Provide the [x, y] coordinate of the cell's center where the given text is located.  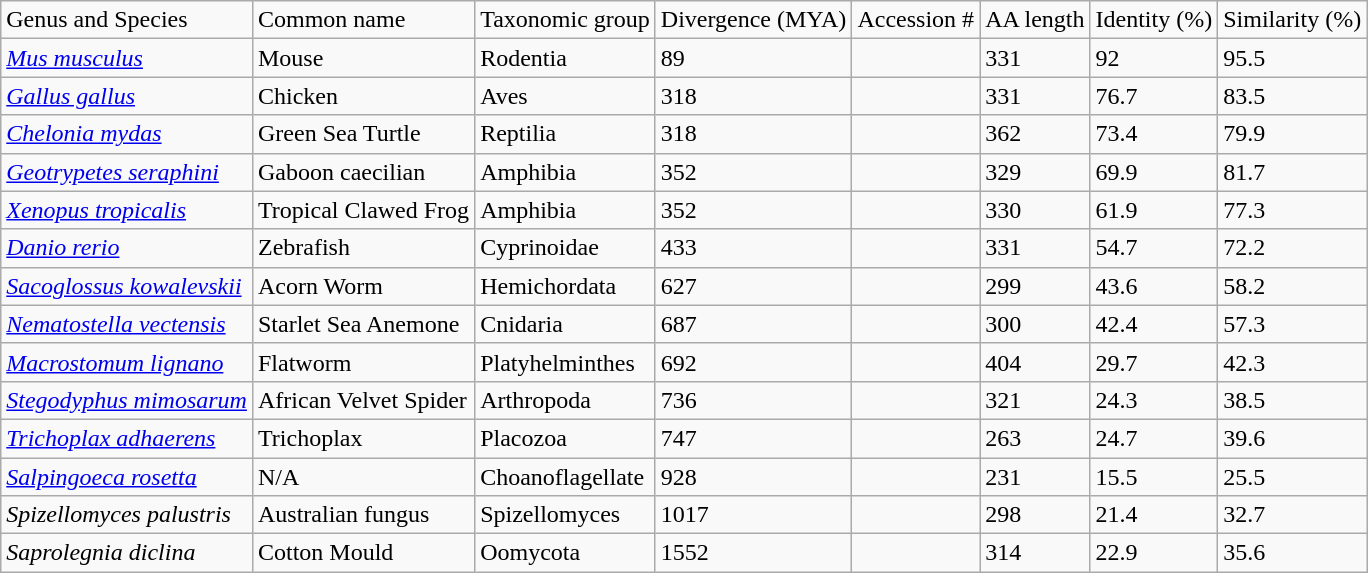
24.3 [1154, 400]
747 [754, 438]
Aves [566, 96]
404 [1035, 362]
89 [754, 58]
Arthropoda [566, 400]
AA length [1035, 20]
35.6 [1292, 553]
231 [1035, 477]
73.4 [1154, 134]
69.9 [1154, 172]
61.9 [1154, 210]
38.5 [1292, 400]
692 [754, 362]
Geotrypetes seraphini [127, 172]
736 [754, 400]
329 [1035, 172]
Placozoa [566, 438]
76.7 [1154, 96]
1017 [754, 515]
Accession # [916, 20]
Cyprinoidae [566, 248]
African Velvet Spider [363, 400]
Cotton Mould [363, 553]
Reptilia [566, 134]
42.3 [1292, 362]
Stegodyphus mimosarum [127, 400]
95.5 [1292, 58]
Choanoflagellate [566, 477]
58.2 [1292, 286]
Tropical Clawed Frog [363, 210]
298 [1035, 515]
Green Sea Turtle [363, 134]
81.7 [1292, 172]
263 [1035, 438]
25.5 [1292, 477]
314 [1035, 553]
Flatworm [363, 362]
Platyhelminthes [566, 362]
24.7 [1154, 438]
43.6 [1154, 286]
Common name [363, 20]
Saprolegnia diclina [127, 553]
21.4 [1154, 515]
1552 [754, 553]
42.4 [1154, 324]
Cnidaria [566, 324]
330 [1035, 210]
79.9 [1292, 134]
433 [754, 248]
Macrostomum lignano [127, 362]
N/A [363, 477]
77.3 [1292, 210]
928 [754, 477]
Xenopus tropicalis [127, 210]
Australian fungus [363, 515]
300 [1035, 324]
687 [754, 324]
Gaboon caecilian [363, 172]
29.7 [1154, 362]
57.3 [1292, 324]
Divergence (MYA) [754, 20]
Danio rerio [127, 248]
Rodentia [566, 58]
Nematostella vectensis [127, 324]
Trichoplax adhaerens [127, 438]
Mus musculus [127, 58]
Hemichordata [566, 286]
39.6 [1292, 438]
Spizellomyces [566, 515]
299 [1035, 286]
Zebrafish [363, 248]
54.7 [1154, 248]
Oomycota [566, 553]
15.5 [1154, 477]
72.2 [1292, 248]
Acorn Worm [363, 286]
Chelonia mydas [127, 134]
Taxonomic group [566, 20]
Genus and Species [127, 20]
Starlet Sea Anemone [363, 324]
22.9 [1154, 553]
627 [754, 286]
362 [1035, 134]
92 [1154, 58]
Gallus gallus [127, 96]
Sacoglossus kowalevskii [127, 286]
Similarity (%) [1292, 20]
Identity (%) [1154, 20]
32.7 [1292, 515]
Salpingoeca rosetta [127, 477]
Trichoplax [363, 438]
83.5 [1292, 96]
321 [1035, 400]
Mouse [363, 58]
Chicken [363, 96]
Spizellomyces palustris [127, 515]
